Pinpoint the cell where the given text exists, returning its [X, Y] midpoint coordinate. 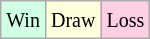
Draw [72, 20]
Loss [126, 20]
Win [24, 20]
